Detect which cell encompasses the target text, then output its [x, y] center coordinate. 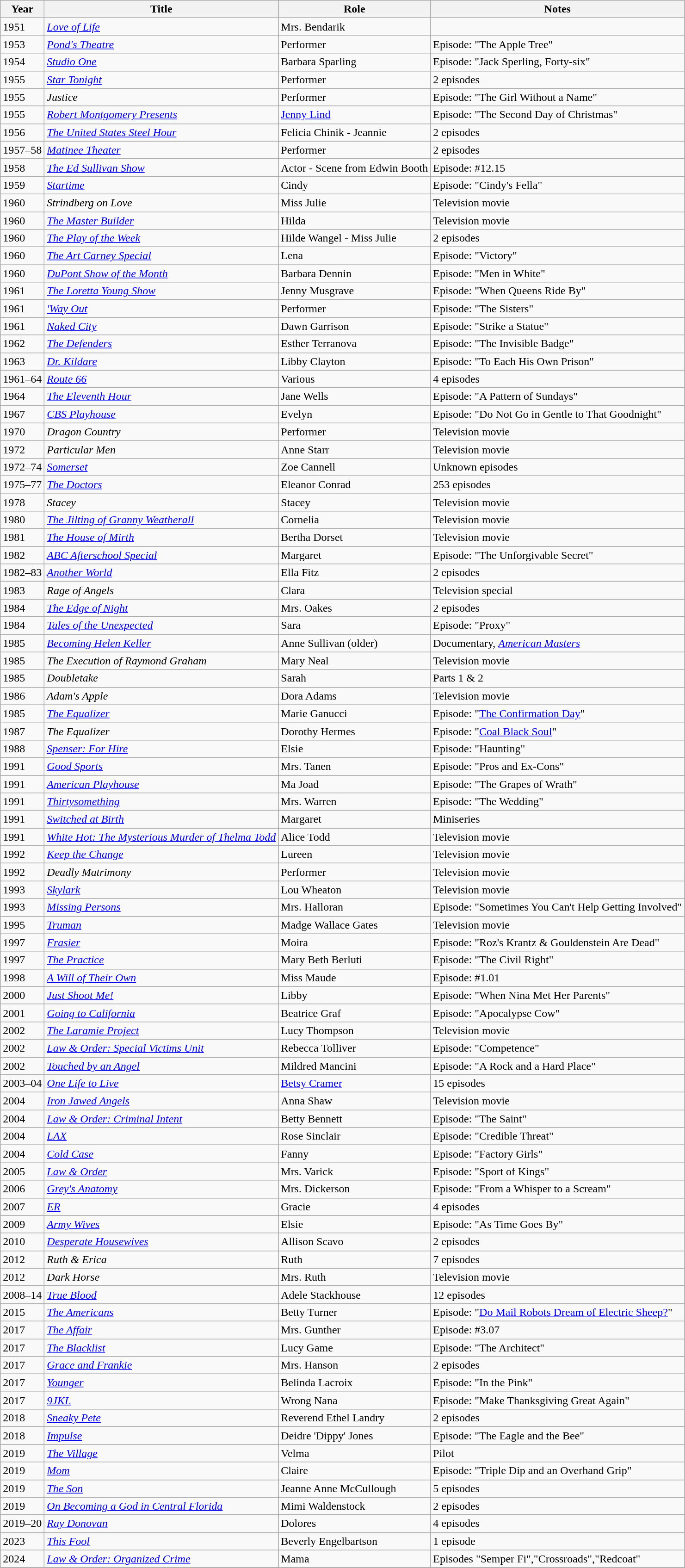
Miniseries [558, 819]
Episode: "In the Pink" [558, 1383]
Notes [558, 9]
Episode: "Do Not Go in Gentle to That Goodnight" [558, 414]
Episode: "Roz's Krantz & Gouldenstein Are Dead" [558, 942]
Lou Wheaton [354, 890]
Anne Sullivan (older) [354, 643]
Wrong Nana [354, 1401]
Sarah [354, 678]
Documentary, American Masters [558, 643]
Felicia Chinik - Jeannie [354, 132]
Becoming Helen Keller [161, 643]
The Play of the Week [161, 238]
Episode: "Triple Dip and an Overhand Grip" [558, 1471]
Episode: "The Unforgivable Secret" [558, 555]
Episode: "Haunting" [558, 749]
Episode: "To Each His Own Prison" [558, 361]
2024 [22, 1559]
The Eleventh Hour [161, 397]
Claire [354, 1471]
Mrs. Bendarik [354, 27]
Impulse [161, 1436]
Dr. Kildare [161, 361]
2015 [22, 1312]
Velma [354, 1453]
Libby [354, 995]
Touched by an Angel [161, 1066]
2005 [22, 1171]
Hilda [354, 221]
Episodes "Semper Fi","Crossroads","Redcoat" [558, 1559]
The Master Builder [161, 221]
Anna Shaw [354, 1101]
Episode: "The Sisters" [558, 309]
Law & Order: Organized Crime [161, 1559]
Miss Julie [354, 203]
Episode: "Make Thanksgiving Great Again" [558, 1401]
Mary Beth Berluti [354, 960]
The Blacklist [161, 1348]
1988 [22, 749]
Love of Life [161, 27]
Sara [354, 626]
Jenny Lind [354, 115]
Episode: "Competence" [558, 1048]
Law & Order: Special Victims Unit [161, 1048]
Mrs. Oakes [354, 608]
Cindy [354, 185]
Clara [354, 590]
1998 [22, 978]
Dawn Garrison [354, 326]
True Blood [161, 1295]
LAX [161, 1136]
Grace and Frankie [161, 1365]
7 episodes [558, 1259]
Switched at Birth [161, 819]
Barbara Dennin [354, 273]
15 episodes [558, 1084]
Studio One [161, 62]
1958 [22, 167]
On Becoming a God in Central Florida [161, 1506]
Spenser: For Hire [161, 749]
Dark Horse [161, 1277]
Eleanor Conrad [354, 484]
1986 [22, 696]
Matinee Theater [161, 150]
Missing Persons [161, 907]
Grey's Anatomy [161, 1189]
1975–77 [22, 484]
Betty Turner [354, 1312]
Actor - Scene from Edwin Booth [354, 167]
Iron Jawed Angels [161, 1101]
Episode: "The Confirmation Day" [558, 713]
Libby Clayton [354, 361]
1980 [22, 520]
Dorothy Hermes [354, 731]
The Americans [161, 1312]
1972–74 [22, 467]
Episode: "The Apple Tree" [558, 44]
Hilde Wangel - Miss Julie [354, 238]
The House of Mirth [161, 538]
ER [161, 1207]
The Ed Sullivan Show [161, 167]
Jeanne Anne McCullough [354, 1488]
2006 [22, 1189]
Doubletake [161, 678]
1987 [22, 731]
Episode: "The Eagle and the Bee" [558, 1436]
Tales of the Unexpected [161, 626]
12 episodes [558, 1295]
Justice [161, 97]
1983 [22, 590]
1951 [22, 27]
Ma Joad [354, 784]
Younger [161, 1383]
Mrs. Tanen [354, 766]
1978 [22, 502]
Episode: "Cindy's Fella" [558, 185]
Alice Todd [354, 837]
The Son [161, 1488]
1953 [22, 44]
Episode: "The Invisible Badge" [558, 344]
DuPont Show of the Month [161, 273]
1 episode [558, 1541]
Episode: "Strike a Statue" [558, 326]
Unknown episodes [558, 467]
Strindberg on Love [161, 203]
1957–58 [22, 150]
Allison Scavo [354, 1242]
Episode: "The Wedding" [558, 802]
Naked City [161, 326]
Mrs. Dickerson [354, 1189]
Episode: "The Architect" [558, 1348]
Cold Case [161, 1154]
Dragon Country [161, 432]
A Will of Their Own [161, 978]
Moira [354, 942]
Somerset [161, 467]
9JKL [161, 1401]
Anne Starr [354, 449]
Lureen [354, 855]
Episode: "As Time Goes By" [558, 1224]
Esther Terranova [354, 344]
Ella Fitz [354, 573]
The Laramie Project [161, 1030]
Reverend Ethel Landry [354, 1418]
Just Shoot Me! [161, 995]
Rage of Angels [161, 590]
1956 [22, 132]
Episode: "Apocalypse Cow" [558, 1013]
2010 [22, 1242]
Jenny Musgrave [354, 291]
Episode: "Sometimes You Can't Help Getting Involved" [558, 907]
253 episodes [558, 484]
Episode: "The Saint" [558, 1119]
Episode: "A Rock and a Hard Place" [558, 1066]
Madge Wallace Gates [354, 925]
Mildred Mancini [354, 1066]
White Hot: The Mysterious Murder of Thelma Todd [161, 837]
1970 [22, 432]
1982–83 [22, 573]
Parts 1 & 2 [558, 678]
The Doctors [161, 484]
Mom [161, 1471]
2009 [22, 1224]
Episode: "The Grapes of Wrath" [558, 784]
Betsy Cramer [354, 1084]
1981 [22, 538]
Mrs. Warren [354, 802]
2023 [22, 1541]
Skylark [161, 890]
Mrs. Gunther [354, 1330]
Fanny [354, 1154]
Episode: "The Second Day of Christmas" [558, 115]
Episode: "The Girl Without a Name" [558, 97]
1964 [22, 397]
CBS Playhouse [161, 414]
Episode: "The Civil Right" [558, 960]
Title [161, 9]
Cornelia [354, 520]
2003–04 [22, 1084]
Rebecca Tolliver [354, 1048]
Episode: #12.15 [558, 167]
The Defenders [161, 344]
Jane Wells [354, 397]
Episode: #3.07 [558, 1330]
Television special [558, 590]
1972 [22, 449]
Desperate Housewives [161, 1242]
1995 [22, 925]
1961–64 [22, 379]
Rose Sinclair [354, 1136]
Adele Stackhouse [354, 1295]
Star Tonight [161, 80]
Miss Maude [354, 978]
Sneaky Pete [161, 1418]
Ruth [354, 1259]
Episode: "Proxy" [558, 626]
1954 [22, 62]
Episode: "Jack Sperling, Forty-six" [558, 62]
Role [354, 9]
Deidre 'Dippy' Jones [354, 1436]
Particular Men [161, 449]
Evelyn [354, 414]
The Jilting of Granny Weatherall [161, 520]
Bertha Dorset [354, 538]
Adam's Apple [161, 696]
Episode: "Sport of Kings" [558, 1171]
Ruth & Erica [161, 1259]
Gracie [354, 1207]
Mrs. Varick [354, 1171]
American Playhouse [161, 784]
Betty Bennett [354, 1119]
'Way Out [161, 309]
One Life to Live [161, 1084]
Law & Order: Criminal Intent [161, 1119]
ABC Afterschool Special [161, 555]
Going to California [161, 1013]
The Practice [161, 960]
2007 [22, 1207]
Mrs. Halloran [354, 907]
Mary Neal [354, 661]
The United States Steel Hour [161, 132]
Episode: "Men in White" [558, 273]
Keep the Change [161, 855]
Startime [161, 185]
Deadly Matrimony [161, 872]
Robert Montgomery Presents [161, 115]
Barbara Sparling [354, 62]
The Execution of Raymond Graham [161, 661]
Episode: "Factory Girls" [558, 1154]
2019–20 [22, 1524]
Pilot [558, 1453]
5 episodes [558, 1488]
Various [354, 379]
Episode: "From a Whisper to a Scream" [558, 1189]
Mimi Waldenstock [354, 1506]
Episode: "When Nina Met Her Parents" [558, 995]
The Village [161, 1453]
Good Sports [161, 766]
Ray Donovan [161, 1524]
The Loretta Young Show [161, 291]
1982 [22, 555]
Zoe Cannell [354, 467]
Another World [161, 573]
Episode: "Credible Threat" [558, 1136]
Beatrice Graf [354, 1013]
Marie Ganucci [354, 713]
Lucy Thompson [354, 1030]
Mrs. Hanson [354, 1365]
The Art Carney Special [161, 256]
Mrs. Ruth [354, 1277]
The Affair [161, 1330]
Episode: "Coal Black Soul" [558, 731]
Dora Adams [354, 696]
Lena [354, 256]
Truman [161, 925]
Episode: #1.01 [558, 978]
1962 [22, 344]
The Edge of Night [161, 608]
Episode: "A Pattern of Sundays" [558, 397]
Route 66 [161, 379]
Mama [354, 1559]
1963 [22, 361]
Episode: "Pros and Ex-Cons" [558, 766]
Pond's Theatre [161, 44]
Frasier [161, 942]
2000 [22, 995]
Thirtysomething [161, 802]
Episode: "Do Mail Robots Dream of Electric Sheep?" [558, 1312]
Belinda Lacroix [354, 1383]
1967 [22, 414]
Episode: "Victory" [558, 256]
Army Wives [161, 1224]
Law & Order [161, 1171]
Year [22, 9]
1959 [22, 185]
Dolores [354, 1524]
Lucy Game [354, 1348]
This Fool [161, 1541]
Beverly Engelbartson [354, 1541]
Episode: "When Queens Ride By" [558, 291]
2008–14 [22, 1295]
2001 [22, 1013]
